Find where the given text appears and provide that cell's center as [X, Y] coordinate. 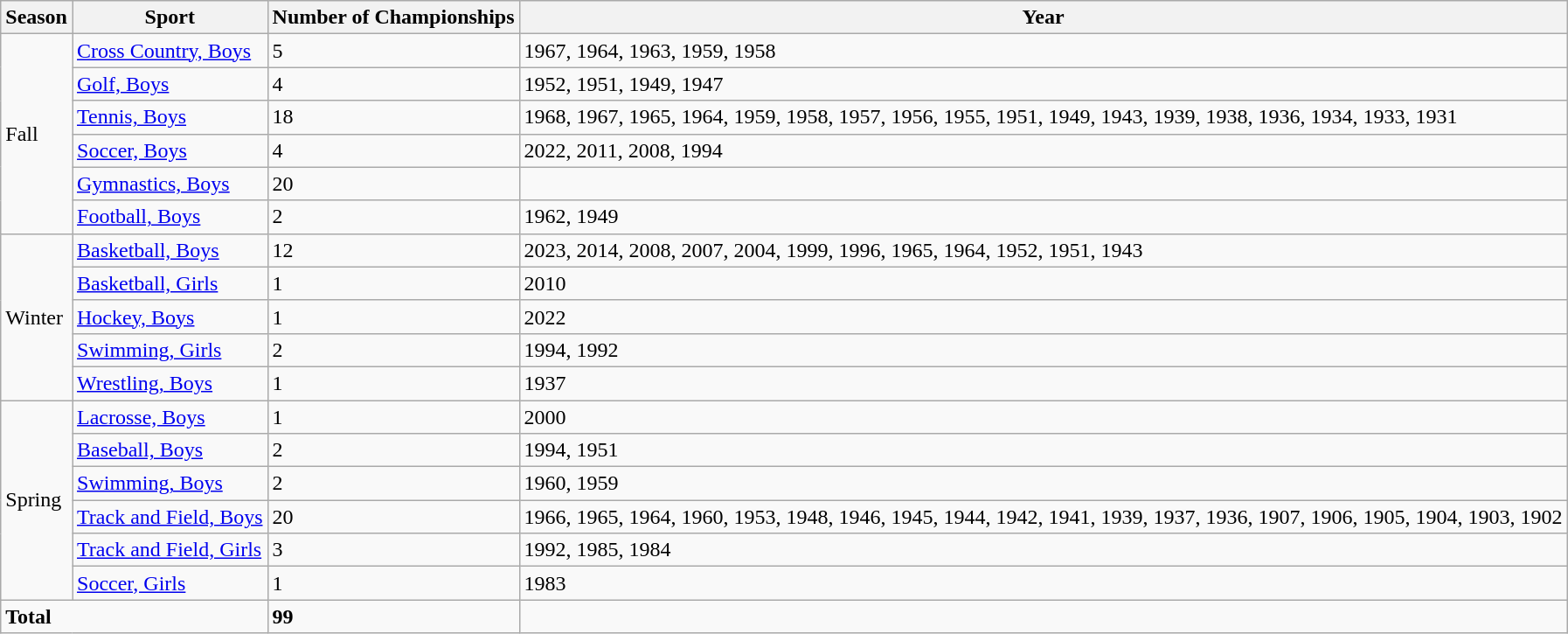
Cross Country, Boys [170, 51]
12 [393, 250]
Basketball, Girls [170, 283]
1966, 1965, 1964, 1960, 1953, 1948, 1946, 1945, 1944, 1942, 1941, 1939, 1937, 1936, 1907, 1906, 1905, 1904, 1903, 1902 [1044, 517]
2010 [1044, 283]
Lacrosse, Boys [170, 417]
Gymnastics, Boys [170, 184]
3 [393, 550]
2022, 2011, 2008, 1994 [1044, 150]
Spring [37, 500]
Soccer, Boys [170, 150]
1962, 1949 [1044, 217]
Baseball, Boys [170, 450]
1967, 1964, 1963, 1959, 1958 [1044, 51]
1952, 1951, 1949, 1947 [1044, 84]
99 [393, 617]
Swimming, Girls [170, 350]
1937 [1044, 383]
Track and Field, Girls [170, 550]
Season [37, 17]
2000 [1044, 417]
2022 [1044, 317]
1992, 1985, 1984 [1044, 550]
Soccer, Girls [170, 583]
Total [135, 617]
Track and Field, Boys [170, 517]
5 [393, 51]
Sport [170, 17]
1994, 1992 [1044, 350]
1983 [1044, 583]
Swimming, Boys [170, 484]
1960, 1959 [1044, 484]
Wrestling, Boys [170, 383]
Fall [37, 134]
Tennis, Boys [170, 117]
Basketball, Boys [170, 250]
1968, 1967, 1965, 1964, 1959, 1958, 1957, 1956, 1955, 1951, 1949, 1943, 1939, 1938, 1936, 1934, 1933, 1931 [1044, 117]
1994, 1951 [1044, 450]
Winter [37, 317]
Number of Championships [393, 17]
Football, Boys [170, 217]
Year [1044, 17]
2023, 2014, 2008, 2007, 2004, 1999, 1996, 1965, 1964, 1952, 1951, 1943 [1044, 250]
Golf, Boys [170, 84]
18 [393, 117]
Hockey, Boys [170, 317]
